Capture the cell that displays the provided text and extract its [X, Y] central coordinate. 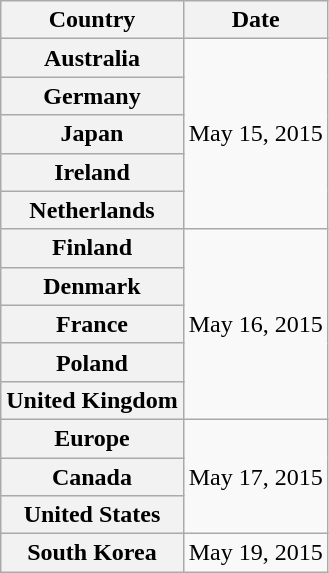
Japan [92, 134]
France [92, 324]
Poland [92, 362]
Denmark [92, 286]
Germany [92, 96]
May 19, 2015 [256, 553]
United States [92, 515]
United Kingdom [92, 400]
Finland [92, 248]
Date [256, 20]
South Korea [92, 553]
May 17, 2015 [256, 476]
May 15, 2015 [256, 134]
Australia [92, 58]
Canada [92, 477]
Europe [92, 438]
Netherlands [92, 210]
Ireland [92, 172]
Country [92, 20]
May 16, 2015 [256, 324]
